Identify which cell holds the provided text, then report its (x, y) central coordinate. 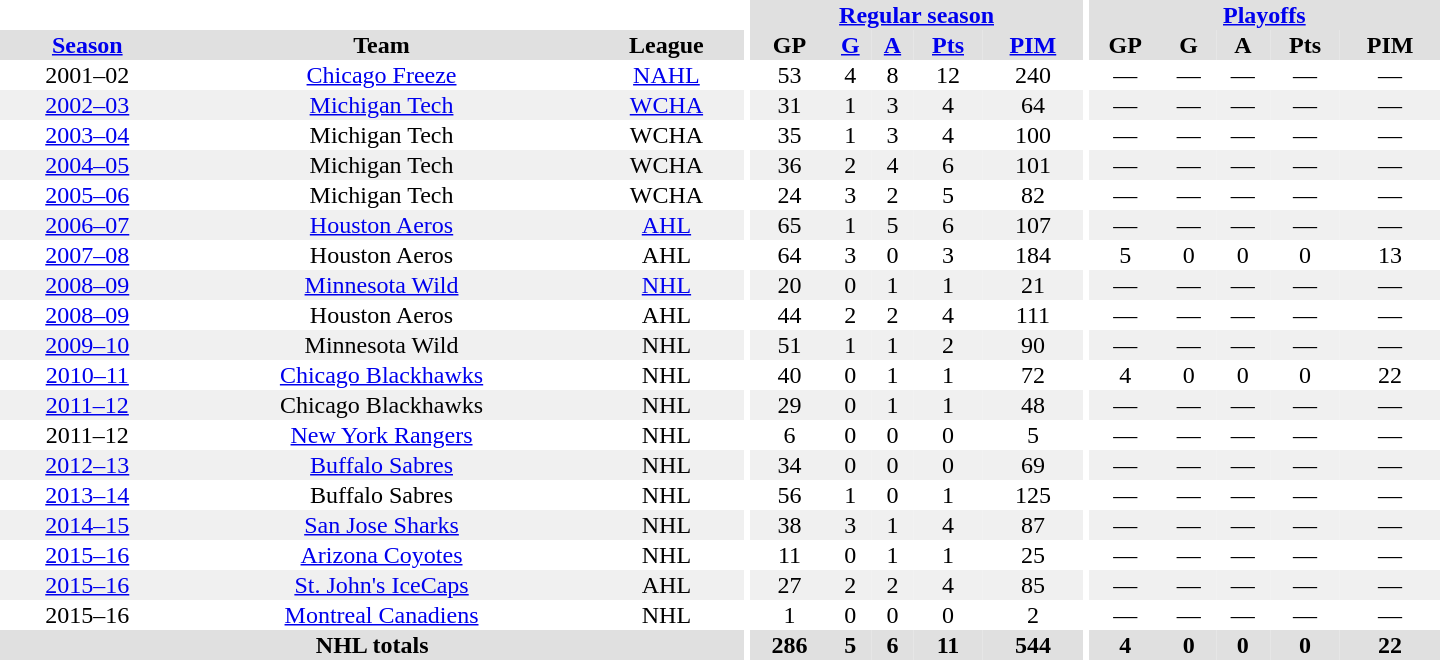
35 (789, 135)
29 (789, 405)
107 (1033, 225)
286 (789, 645)
2006–07 (88, 225)
12 (948, 75)
85 (1033, 585)
2001–02 (88, 75)
53 (789, 75)
Playoffs (1264, 15)
20 (789, 285)
2014–15 (88, 525)
87 (1033, 525)
31 (789, 105)
2003–04 (88, 135)
48 (1033, 405)
240 (1033, 75)
27 (789, 585)
Montreal Canadiens (382, 615)
2005–06 (88, 195)
125 (1033, 495)
56 (789, 495)
2009–10 (88, 345)
NHL totals (372, 645)
21 (1033, 285)
101 (1033, 165)
44 (789, 315)
69 (1033, 465)
League (667, 45)
Arizona Coyotes (382, 555)
2013–14 (88, 495)
New York Rangers (382, 435)
2007–08 (88, 255)
38 (789, 525)
2010–11 (88, 375)
25 (1033, 555)
2002–03 (88, 105)
Chicago Freeze (382, 75)
40 (789, 375)
65 (789, 225)
24 (789, 195)
San Jose Sharks (382, 525)
NAHL (667, 75)
36 (789, 165)
34 (789, 465)
Regular season (916, 15)
72 (1033, 375)
2012–13 (88, 465)
111 (1033, 315)
Team (382, 45)
82 (1033, 195)
2004–05 (88, 165)
Season (88, 45)
90 (1033, 345)
100 (1033, 135)
13 (1390, 255)
8 (892, 75)
51 (789, 345)
184 (1033, 255)
St. John's IceCaps (382, 585)
544 (1033, 645)
